Pinpoint the cell where the given text exists, returning its (X, Y) midpoint coordinate. 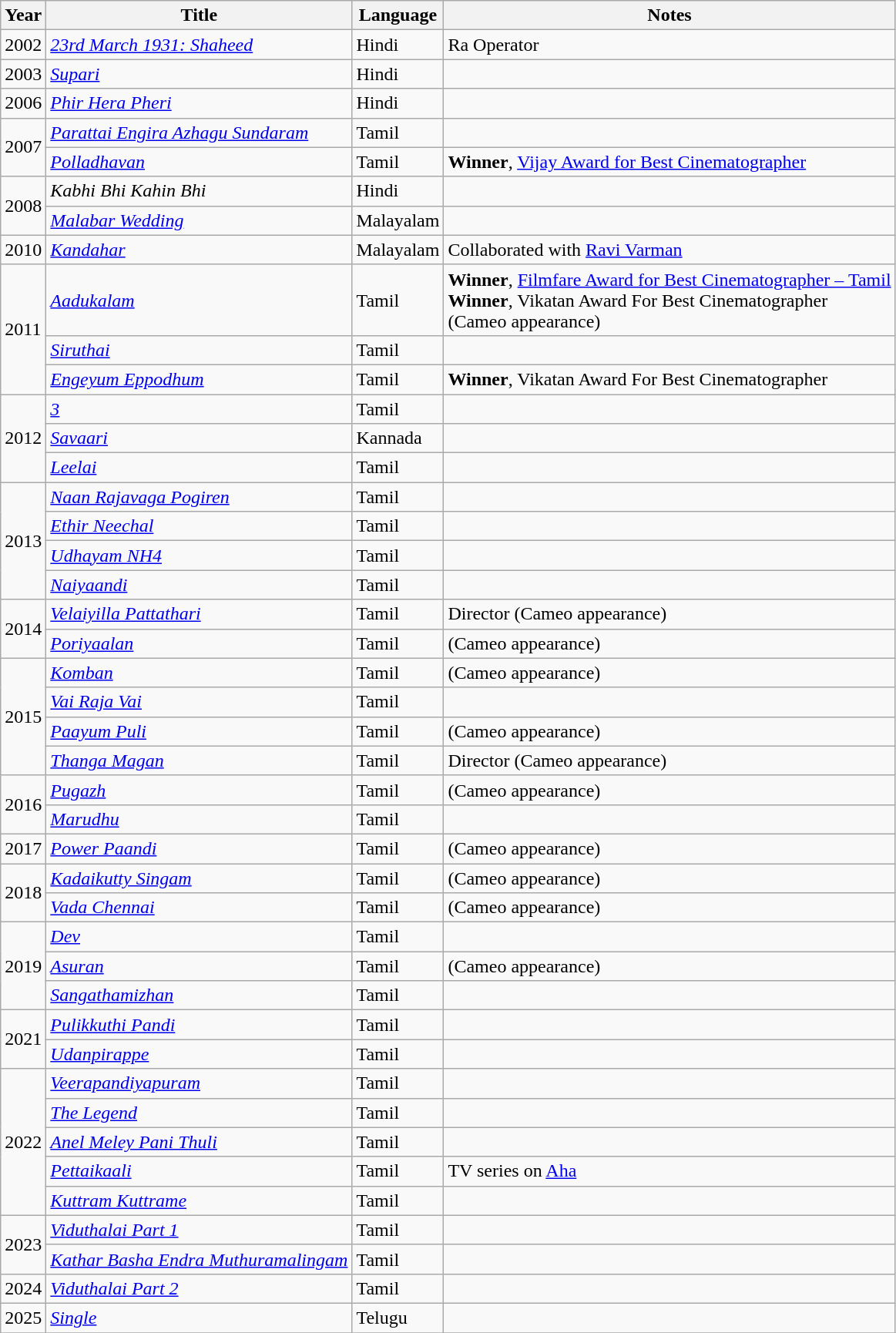
2010 (23, 250)
Naiyaandi (199, 585)
Winner, Vijay Award for Best Cinematographer (669, 162)
Pulikkuthi Pandi (199, 1025)
Pugazh (199, 790)
Siruthai (199, 350)
2021 (23, 1039)
2006 (23, 103)
Asuran (199, 966)
2025 (23, 1318)
Kuttram Kuttrame (199, 1200)
Savaari (199, 438)
Ra Operator (669, 45)
Komban (199, 673)
Viduthalai Part 2 (199, 1288)
Title (199, 15)
Marudhu (199, 819)
2022 (23, 1142)
Naan Rajavaga Pogiren (199, 497)
2002 (23, 45)
Winner, Vikatan Award For Best Cinematographer (669, 379)
2016 (23, 804)
Udanpirappe (199, 1054)
2019 (23, 966)
Kandahar (199, 250)
2014 (23, 629)
Notes (669, 15)
Engeyum Eppodhum (199, 379)
Udhayam NH4 (199, 556)
Malabar Wedding (199, 220)
Velaiyilla Pattathari (199, 614)
Pettaikaali (199, 1171)
Dev (199, 937)
Supari (199, 74)
Collaborated with Ravi Varman (669, 250)
Telugu (398, 1318)
Poriyaalan (199, 643)
2013 (23, 541)
2008 (23, 206)
2017 (23, 848)
Vada Chennai (199, 908)
TV series on Aha (669, 1171)
Aadukalam (199, 300)
Paayum Puli (199, 731)
Phir Hera Pheri (199, 103)
Viduthalai Part 1 (199, 1230)
Single (199, 1318)
3 (199, 409)
2018 (23, 892)
Parattai Engira Azhagu Sundaram (199, 133)
Winner, Filmfare Award for Best Cinematographer – TamilWinner, Vikatan Award For Best Cinematographer(Cameo appearance) (669, 300)
Sangathamizhan (199, 996)
2003 (23, 74)
2015 (23, 717)
Language (398, 15)
Anel Meley Pani Thuli (199, 1142)
Kadaikutty Singam (199, 878)
Year (23, 15)
2012 (23, 438)
Leelai (199, 468)
Thanga Magan (199, 761)
Kabhi Bhi Kahin Bhi (199, 191)
Ethir Neechal (199, 526)
Kathar Basha Endra Muthuramalingam (199, 1259)
2024 (23, 1288)
2011 (23, 329)
Power Paandi (199, 848)
Kannada (398, 438)
The Legend (199, 1113)
Veerapandiyapuram (199, 1083)
Vai Raja Vai (199, 702)
2007 (23, 147)
23rd March 1931: Shaheed (199, 45)
2023 (23, 1244)
Polladhavan (199, 162)
